Extract the [x, y] coordinate from the center of the cell holding the provided text.  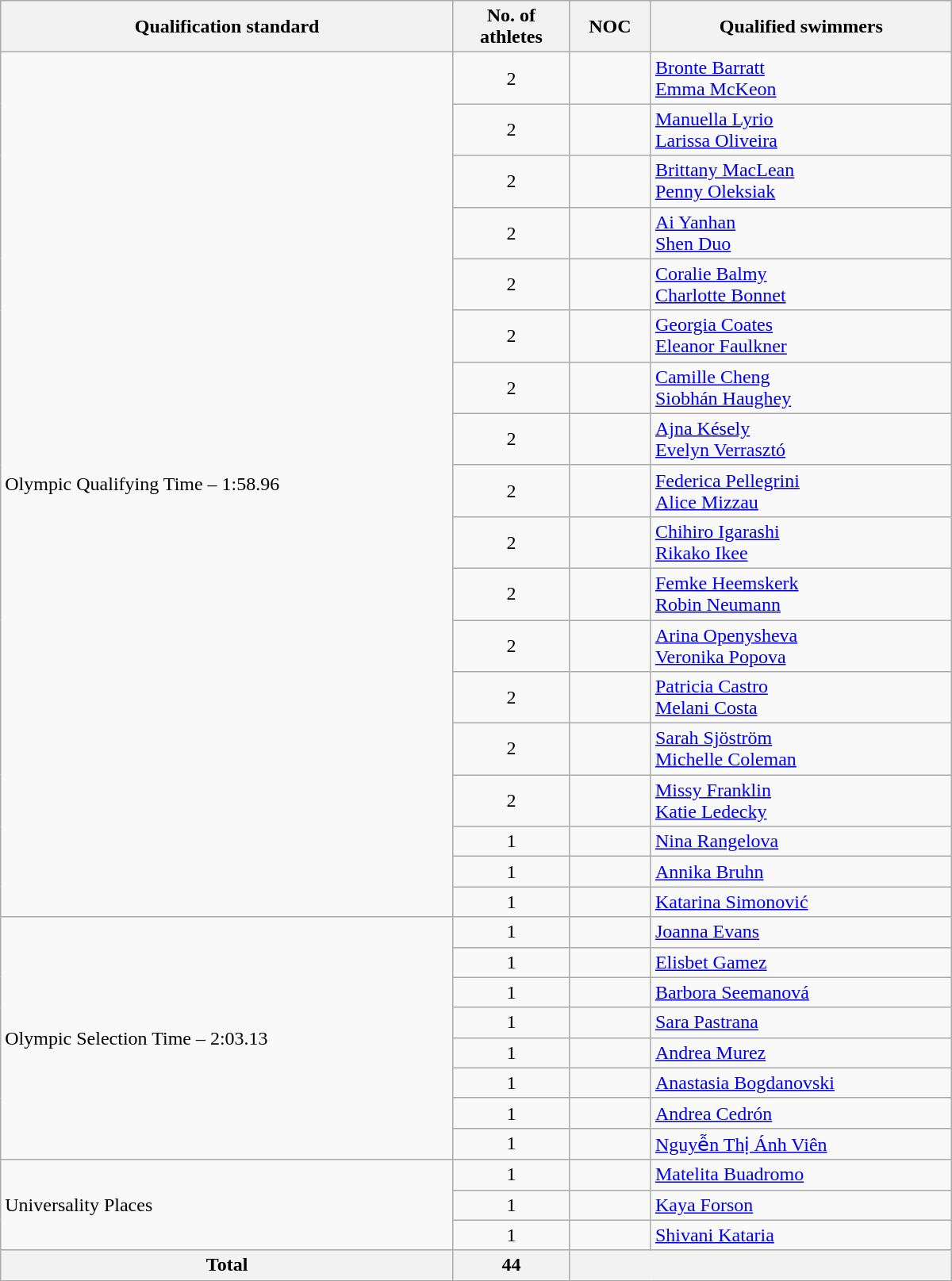
Patricia CastroMelani Costa [801, 698]
Joanna Evans [801, 932]
Anastasia Bogdanovski [801, 1083]
No. of athletes [511, 27]
Kaya Forson [801, 1205]
Olympic Selection Time – 2:03.13 [227, 1038]
Olympic Qualifying Time – 1:58.96 [227, 485]
Katarina Simonović [801, 902]
Qualification standard [227, 27]
Georgia CoatesEleanor Faulkner [801, 336]
Sarah SjöströmMichelle Coleman [801, 749]
Nguyễn Thị Ánh Viên [801, 1144]
Universality Places [227, 1205]
Coralie BalmyCharlotte Bonnet [801, 284]
Chihiro IgarashiRikako Ikee [801, 543]
NOC [609, 27]
Femke HeemskerkRobin Neumann [801, 593]
Andrea Cedrón [801, 1113]
Ai YanhanShen Duo [801, 233]
Elisbet Gamez [801, 962]
Nina Rangelova [801, 842]
Barbora Seemanová [801, 992]
Camille ChengSiobhán Haughey [801, 387]
Ajna KéselyEvelyn Verrasztó [801, 439]
Federica PellegriniAlice Mizzau [801, 490]
Sara Pastrana [801, 1022]
Shivani Kataria [801, 1235]
Qualified swimmers [801, 27]
Annika Bruhn [801, 872]
Missy FranklinKatie Ledecky [801, 801]
Andrea Murez [801, 1053]
44 [511, 1265]
Manuella LyrioLarissa Oliveira [801, 130]
Bronte BarrattEmma McKeon [801, 78]
Total [227, 1265]
Brittany MacLeanPenny Oleksiak [801, 181]
Matelita Buadromo [801, 1175]
Arina OpenyshevaVeronika Popova [801, 646]
